Determine the [x, y] coordinate at the center of the cell enclosing the given text.  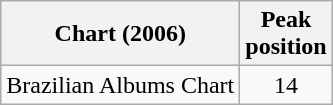
Chart (2006) [120, 34]
14 [286, 85]
Peakposition [286, 34]
Brazilian Albums Chart [120, 85]
